Capture the cell that displays the provided text and extract its [X, Y] central coordinate. 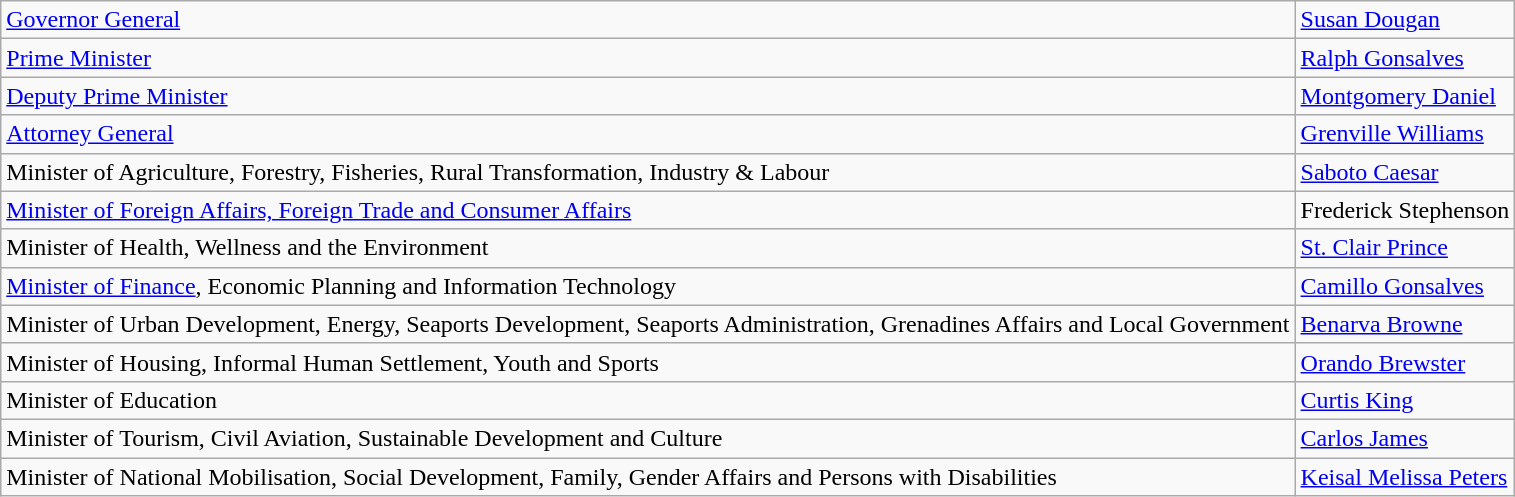
Minister of Tourism, Civil Aviation, Sustainable Development and Culture [648, 438]
Carlos James [1405, 438]
Grenville Williams [1405, 134]
Minister of Education [648, 400]
Minister of National Mobilisation, Social Development, Family, Gender Affairs and Persons with Disabilities [648, 477]
Montgomery Daniel [1405, 96]
Minister of Foreign Affairs, Foreign Trade and Consumer Affairs [648, 210]
Governor General [648, 20]
Minister of Finance, Economic Planning and Information Technology [648, 286]
Minister of Housing, Informal Human Settlement, Youth and Sports [648, 362]
Attorney General [648, 134]
Benarva Browne [1405, 324]
St. Clair Prince [1405, 248]
Orando Brewster [1405, 362]
Curtis King [1405, 400]
Deputy Prime Minister [648, 96]
Minister of Urban Development, Energy, Seaports Development, Seaports Administration, Grenadines Affairs and Local Government [648, 324]
Keisal Melissa Peters [1405, 477]
Susan Dougan [1405, 20]
Saboto Caesar [1405, 172]
Minister of Health, Wellness and the Environment [648, 248]
Camillo Gonsalves [1405, 286]
Ralph Gonsalves [1405, 58]
Minister of Agriculture, Forestry, Fisheries, Rural Transformation, Industry & Labour [648, 172]
Frederick Stephenson [1405, 210]
Prime Minister [648, 58]
